Search for the cell housing the specified text and yield its (X, Y) center coordinate. 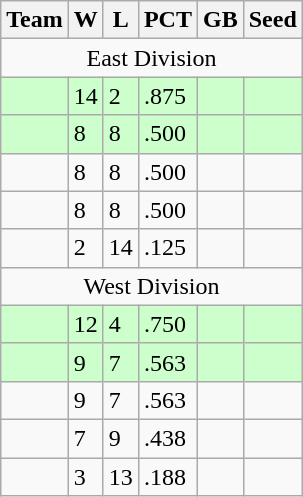
GB (220, 20)
.750 (168, 324)
13 (120, 477)
.875 (168, 96)
Seed (272, 20)
PCT (168, 20)
Team (35, 20)
3 (86, 477)
W (86, 20)
.125 (168, 248)
West Division (152, 286)
.188 (168, 477)
4 (120, 324)
L (120, 20)
East Division (152, 58)
.438 (168, 438)
12 (86, 324)
